Provide the [X, Y] coordinate of the cell's center where the given text is located.  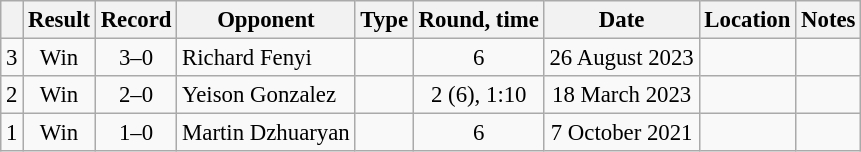
Record [136, 20]
Yeison Gonzalez [266, 95]
7 October 2021 [622, 133]
Richard Fenyi [266, 58]
2–0 [136, 95]
Opponent [266, 20]
Location [748, 20]
2 [12, 95]
Date [622, 20]
3 [12, 58]
Result [60, 20]
Round, time [478, 20]
Martin Dzhuaryan [266, 133]
Type [384, 20]
26 August 2023 [622, 58]
1 [12, 133]
1–0 [136, 133]
2 (6), 1:10 [478, 95]
Notes [828, 20]
18 March 2023 [622, 95]
3–0 [136, 58]
